Extract the (x, y) coordinate from the center of the cell holding the provided text.  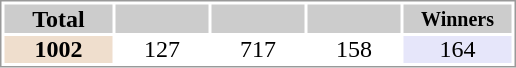
164 (458, 50)
Winners (458, 18)
Total (58, 18)
158 (354, 50)
717 (258, 50)
127 (162, 50)
1002 (58, 50)
